Pinpoint the cell where the given text exists, returning its (x, y) midpoint coordinate. 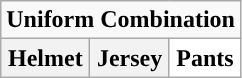
Jersey (130, 58)
Uniform Combination (121, 20)
Pants (204, 58)
Helmet (46, 58)
